Return (X, Y) of the center of cell containing provided text 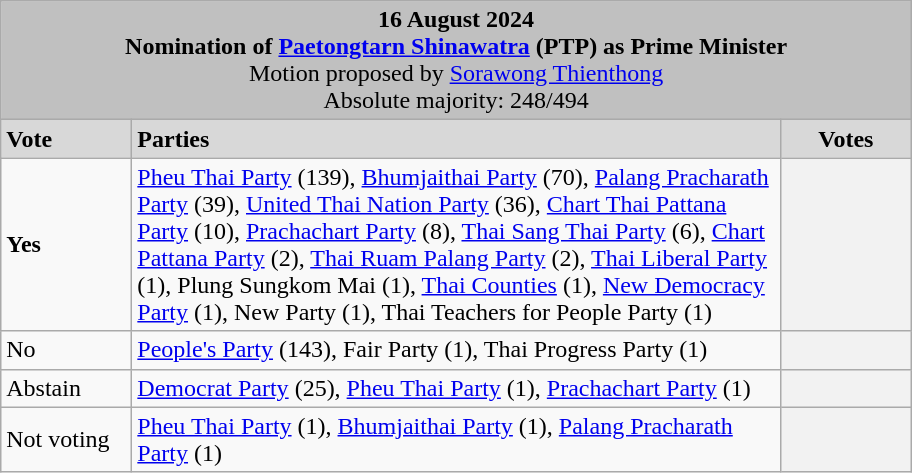
Yes (66, 244)
Not voting (66, 440)
Democrat Party (25), Pheu Thai Party (1), Prachachart Party (1) (456, 388)
Votes (846, 139)
Abstain (66, 388)
16 August 2024Nomination of Paetongtarn Shinawatra (PTP) as Prime MinisterMotion proposed by Sorawong ThienthongAbsolute majority: 248/494 (456, 60)
Parties (456, 139)
Vote (66, 139)
People's Party (143), Fair Party (1), Thai Progress Party (1) (456, 350)
Pheu Thai Party (1), Bhumjaithai Party (1), Palang Pracharath Party (1) (456, 440)
No (66, 350)
